Pinpoint the cell where the given text exists, returning its [x, y] midpoint coordinate. 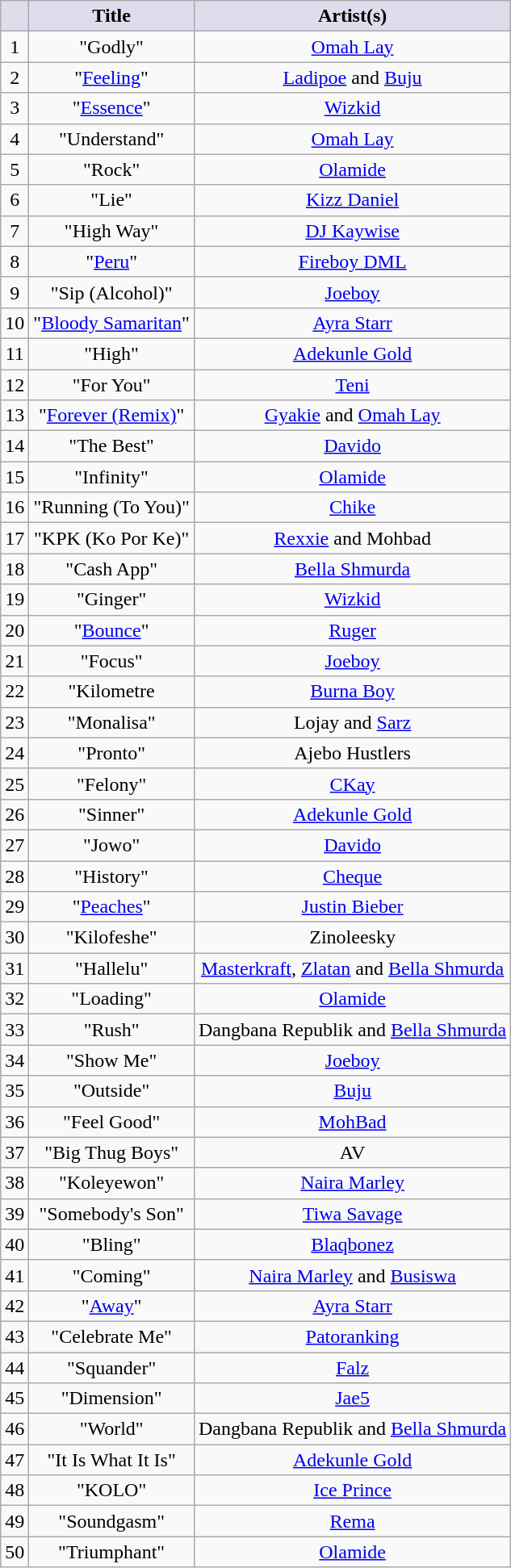
"Rush" [111, 1030]
2 [15, 77]
"Koleyewon" [111, 1183]
Chike [352, 508]
"The Best" [111, 446]
Ice Prince [352, 1491]
42 [15, 1306]
"Lie" [111, 200]
21 [15, 661]
10 [15, 323]
22 [15, 692]
"Dimension" [111, 1399]
31 [15, 968]
Jae5 [352, 1399]
25 [15, 784]
1 [15, 47]
CKay [352, 784]
Gyakie and Omah Lay [352, 416]
"Kilometre [111, 692]
6 [15, 200]
"Big Thug Boys" [111, 1152]
Title [111, 16]
"Infinity" [111, 477]
50 [15, 1552]
Ladipoe and Buju [352, 77]
"Coming" [111, 1275]
44 [15, 1368]
9 [15, 292]
33 [15, 1030]
"Feeling" [111, 77]
13 [15, 416]
15 [15, 477]
Buju [352, 1091]
"It Is What It Is" [111, 1460]
46 [15, 1429]
11 [15, 353]
38 [15, 1183]
"Peru" [111, 261]
Rema [352, 1521]
"Understand" [111, 139]
17 [15, 538]
Cheque [352, 876]
"Sinner" [111, 814]
"Essence" [111, 108]
29 [15, 907]
"Focus" [111, 661]
"Triumphant" [111, 1552]
"Monalisa" [111, 722]
"High" [111, 353]
"Somebody's Son" [111, 1214]
Kizz Daniel [352, 200]
Tiwa Savage [352, 1214]
AV [352, 1152]
"Hallelu" [111, 968]
20 [15, 630]
4 [15, 139]
49 [15, 1521]
Lojay and Sarz [352, 722]
"Bloody Samaritan" [111, 323]
"Soundgasm" [111, 1521]
"Squander" [111, 1368]
"Outside" [111, 1091]
30 [15, 938]
"Pronto" [111, 753]
24 [15, 753]
47 [15, 1460]
Naira Marley [352, 1183]
"Bling" [111, 1244]
7 [15, 231]
"Jowo" [111, 845]
"Rock" [111, 169]
"World" [111, 1429]
"Show Me" [111, 1060]
"Ginger" [111, 600]
Bella Shmurda [352, 569]
12 [15, 385]
3 [15, 108]
16 [15, 508]
39 [15, 1214]
Falz [352, 1368]
Artist(s) [352, 16]
"Felony" [111, 784]
32 [15, 999]
Naira Marley and Busiswa [352, 1275]
5 [15, 169]
48 [15, 1491]
"Running (To You)" [111, 508]
"High Way" [111, 231]
"Godly" [111, 47]
Ajebo Hustlers [352, 753]
14 [15, 446]
"Cash App" [111, 569]
"Away" [111, 1306]
37 [15, 1152]
Burna Boy [352, 692]
45 [15, 1399]
27 [15, 845]
Rexxie and Mohbad [352, 538]
"Feel Good" [111, 1122]
"KPK (Ko Por Ke)" [111, 538]
Justin Bieber [352, 907]
Fireboy DML [352, 261]
34 [15, 1060]
"History" [111, 876]
MohBad [352, 1122]
41 [15, 1275]
18 [15, 569]
"Kilofeshe" [111, 938]
"Loading" [111, 999]
Ruger [352, 630]
43 [15, 1336]
"Sip (Alcohol)" [111, 292]
19 [15, 600]
26 [15, 814]
"Bounce" [111, 630]
"KOLO" [111, 1491]
"Forever (Remix)" [111, 416]
8 [15, 261]
"Peaches" [111, 907]
"For You" [111, 385]
Masterkraft, Zlatan and Bella Shmurda [352, 968]
40 [15, 1244]
Blaqbonez [352, 1244]
DJ Kaywise [352, 231]
"Celebrate Me" [111, 1336]
Teni [352, 385]
Patoranking [352, 1336]
23 [15, 722]
35 [15, 1091]
28 [15, 876]
Zinoleesky [352, 938]
36 [15, 1122]
